Find where the given text appears and provide that cell's center as (x, y) coordinate. 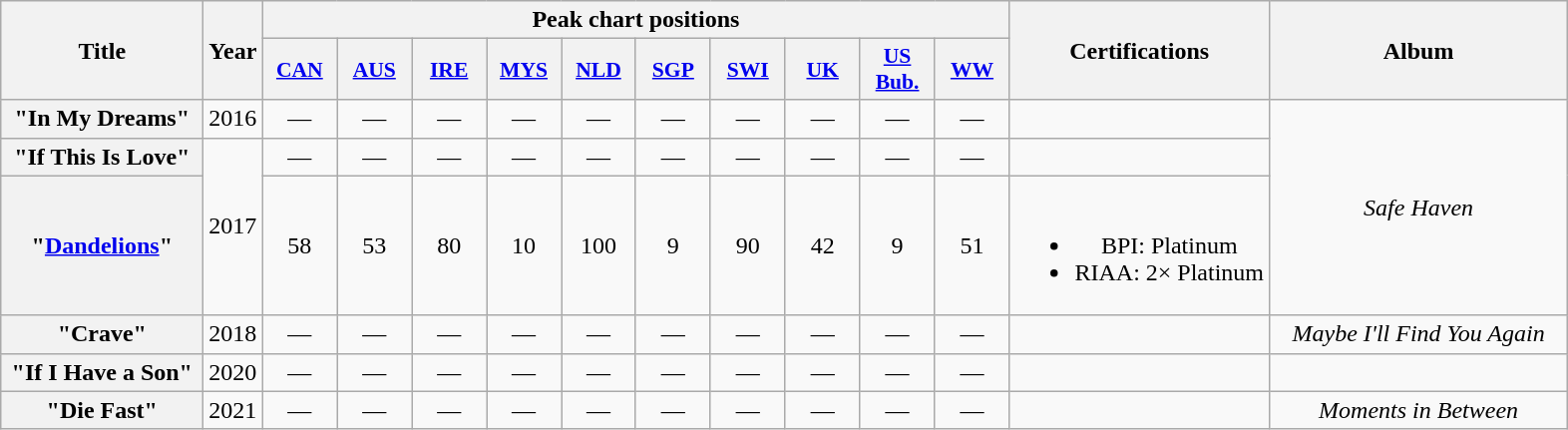
Title (102, 50)
AUS (375, 70)
"Dandelions" (102, 245)
Album (1418, 50)
USBub. (898, 70)
MYS (525, 70)
"If This Is Love" (102, 157)
90 (748, 245)
"Die Fast" (102, 410)
2018 (233, 334)
SWI (748, 70)
UK (822, 70)
"In My Dreams" (102, 119)
Peak chart positions (636, 20)
NLD (598, 70)
53 (375, 245)
58 (299, 245)
BPI: PlatinumRIAA: 2× Platinum (1139, 245)
100 (598, 245)
Year (233, 50)
51 (972, 245)
10 (525, 245)
Maybe I'll Find You Again (1418, 334)
2016 (233, 119)
42 (822, 245)
"If I Have a Son" (102, 372)
CAN (299, 70)
SGP (672, 70)
2020 (233, 372)
Safe Haven (1418, 208)
80 (449, 245)
2021 (233, 410)
"Crave" (102, 334)
WW (972, 70)
IRE (449, 70)
2017 (233, 226)
Moments in Between (1418, 410)
Certifications (1139, 50)
